Capture the cell that displays the provided text and extract its [x, y] central coordinate. 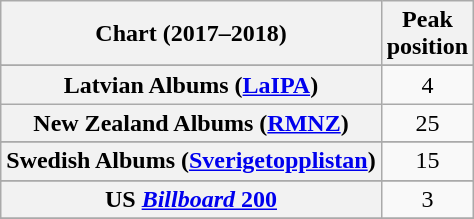
4 [427, 85]
Latvian Albums (LaIPA) [191, 85]
New Zealand Albums (RMNZ) [191, 123]
US Billboard 200 [191, 199]
25 [427, 123]
Peakposition [427, 34]
15 [427, 161]
Swedish Albums (Sverigetopplistan) [191, 161]
Chart (2017–2018) [191, 34]
3 [427, 199]
